Provide the [X, Y] coordinate of the cell's center where the given text is located.  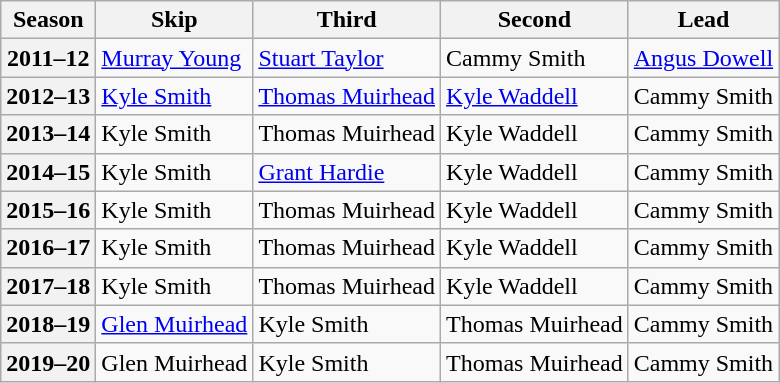
Stuart Taylor [347, 58]
Lead [703, 20]
Season [48, 20]
2013–14 [48, 134]
2019–20 [48, 362]
Third [347, 20]
Grant Hardie [347, 172]
2014–15 [48, 172]
Second [535, 20]
2015–16 [48, 210]
Murray Young [174, 58]
2016–17 [48, 248]
2011–12 [48, 58]
Skip [174, 20]
2018–19 [48, 324]
2012–13 [48, 96]
2017–18 [48, 286]
Angus Dowell [703, 58]
